Determine the (X, Y) coordinate at the center of the cell enclosing the given text.  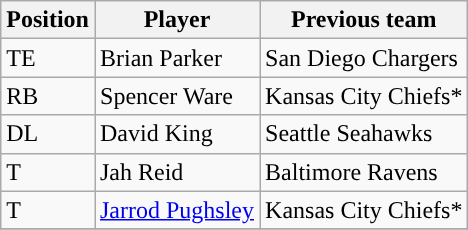
Jah Reid (176, 172)
DL (48, 134)
Seattle Seahawks (364, 134)
Previous team (364, 20)
Jarrod Pughsley (176, 210)
David King (176, 134)
Position (48, 20)
TE (48, 58)
RB (48, 96)
Brian Parker (176, 58)
San Diego Chargers (364, 58)
Baltimore Ravens (364, 172)
Player (176, 20)
Spencer Ware (176, 96)
